Output the (x, y) coordinate of the center of the cell containing the given text.  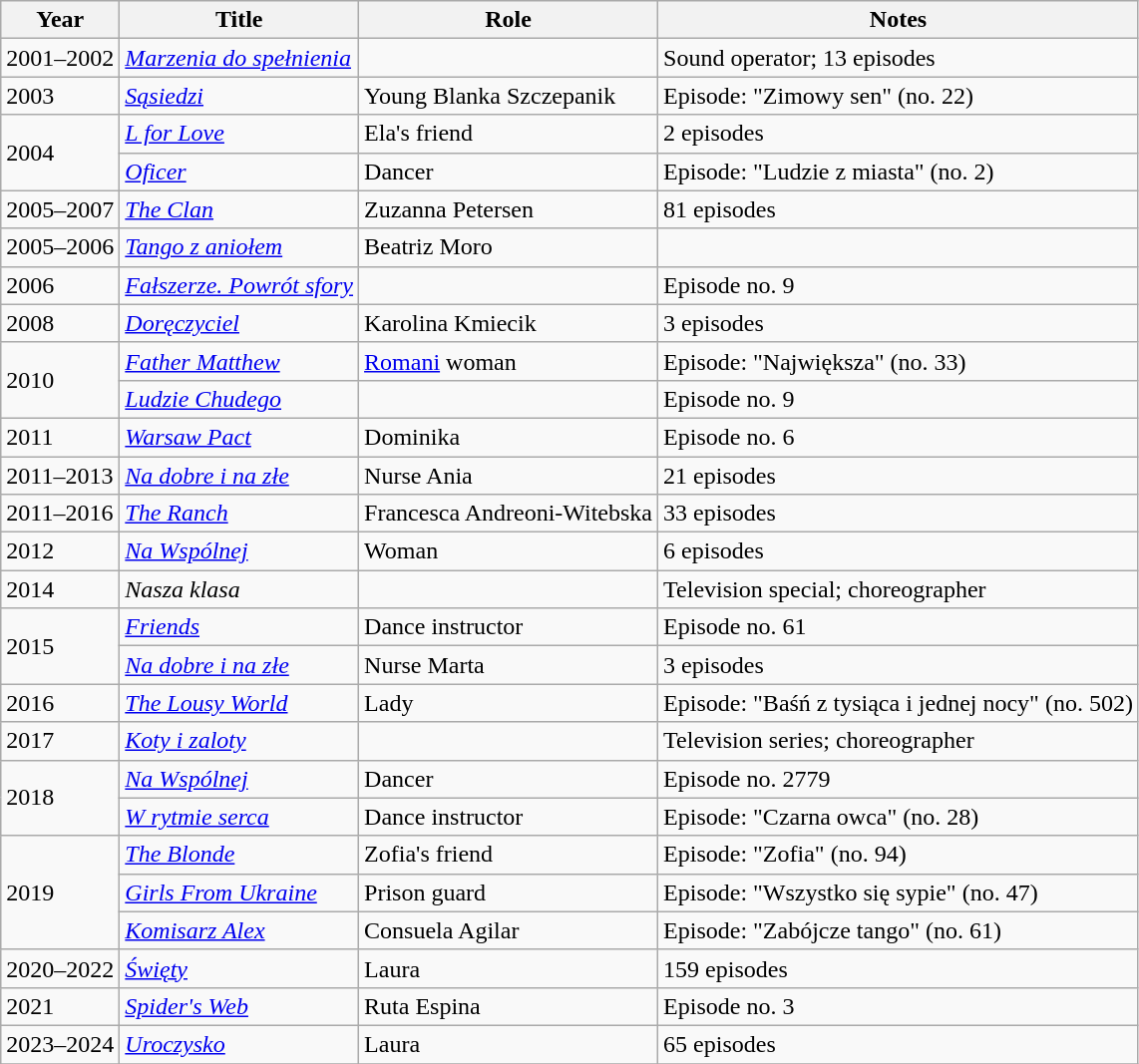
2015 (60, 646)
Consuela Agilar (509, 930)
Tango z aniołem (239, 247)
Nurse Ania (509, 476)
Young Blanka Szczepanik (509, 96)
2005–2006 (60, 247)
Doręczyciel (239, 323)
81 episodes (899, 209)
The Blonde (239, 855)
Father Matthew (239, 361)
Television special; choreographer (899, 589)
Television series; choreographer (899, 741)
Role (509, 20)
2003 (60, 96)
Zofia's friend (509, 855)
2010 (60, 380)
Beatriz Moro (509, 247)
2011 (60, 437)
Zuzanna Petersen (509, 209)
2011–2013 (60, 476)
2020–2022 (60, 968)
2008 (60, 323)
2016 (60, 703)
Spider's Web (239, 1006)
2023–2024 (60, 1044)
Koty i zaloty (239, 741)
Ruta Espina (509, 1006)
Karolina Kmiecik (509, 323)
Episode: "Czarna owca" (no. 28) (899, 817)
Święty (239, 968)
2005–2007 (60, 209)
Dominika (509, 437)
Title (239, 20)
Ludzie Chudego (239, 399)
2001–2002 (60, 58)
2019 (60, 892)
L for Love (239, 134)
Episode no. 6 (899, 437)
2011–2016 (60, 514)
Notes (899, 20)
33 episodes (899, 514)
2014 (60, 589)
159 episodes (899, 968)
65 episodes (899, 1044)
Warsaw Pact (239, 437)
Romani woman (509, 361)
Episode: "Zimowy sen" (no. 22) (899, 96)
Episode: "Ludzie z miasta" (no. 2) (899, 172)
Ela's friend (509, 134)
Episode: "Zofia" (no. 94) (899, 855)
Episode no. 3 (899, 1006)
Episode: "Wszystko się sypie" (no. 47) (899, 892)
Episode: "Zabójcze tango" (no. 61) (899, 930)
Woman (509, 551)
Francesca Andreoni-Witebska (509, 514)
2021 (60, 1006)
Year (60, 20)
The Lousy World (239, 703)
Komisarz Alex (239, 930)
Girls From Ukraine (239, 892)
The Ranch (239, 514)
Episode: "Największa" (no. 33) (899, 361)
Friends (239, 627)
Episode no. 61 (899, 627)
Marzenia do spełnienia (239, 58)
2018 (60, 798)
2006 (60, 285)
2012 (60, 551)
Episode no. 2779 (899, 779)
Oficer (239, 172)
21 episodes (899, 476)
Nasza klasa (239, 589)
W rytmie serca (239, 817)
Lady (509, 703)
Prison guard (509, 892)
Fałszerze. Powrót sfory (239, 285)
Uroczysko (239, 1044)
Sound operator; 13 episodes (899, 58)
2 episodes (899, 134)
Sąsiedzi (239, 96)
Nurse Marta (509, 665)
2017 (60, 741)
2004 (60, 153)
6 episodes (899, 551)
Episode: "Baśń z tysiąca i jednej nocy" (no. 502) (899, 703)
The Clan (239, 209)
